For the text-containing cell, return its midpoint in [X, Y] coordinate format. 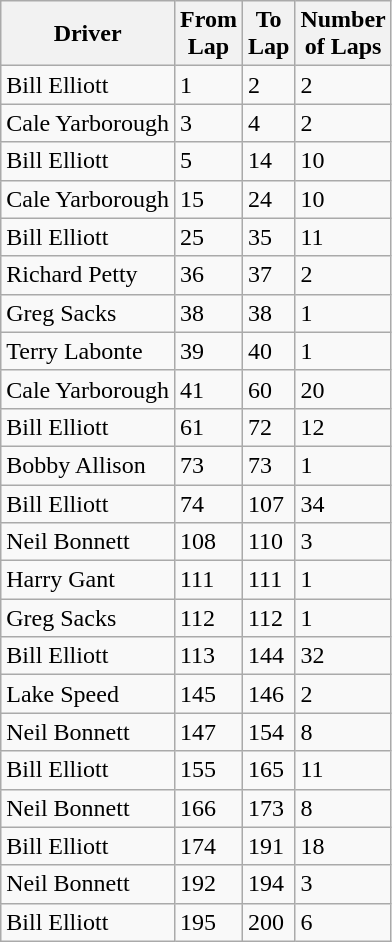
18 [343, 846]
72 [268, 427]
110 [268, 542]
146 [268, 694]
12 [343, 427]
32 [343, 656]
40 [268, 351]
4 [268, 123]
5 [208, 161]
6 [343, 922]
195 [208, 922]
Terry Labonte [88, 351]
200 [268, 922]
36 [208, 275]
Driver [88, 34]
145 [208, 694]
35 [268, 237]
Richard Petty [88, 275]
74 [208, 503]
113 [208, 656]
34 [343, 503]
20 [343, 389]
155 [208, 770]
147 [208, 732]
ToLap [268, 34]
39 [208, 351]
173 [268, 808]
24 [268, 199]
166 [208, 808]
165 [268, 770]
174 [208, 846]
37 [268, 275]
Bobby Allison [88, 465]
FromLap [208, 34]
192 [208, 884]
60 [268, 389]
25 [208, 237]
Lake Speed [88, 694]
107 [268, 503]
108 [208, 542]
61 [208, 427]
14 [268, 161]
15 [208, 199]
Harry Gant [88, 580]
Numberof Laps [343, 34]
194 [268, 884]
41 [208, 389]
144 [268, 656]
191 [268, 846]
154 [268, 732]
